Capture the cell that displays the provided text and extract its [X, Y] central coordinate. 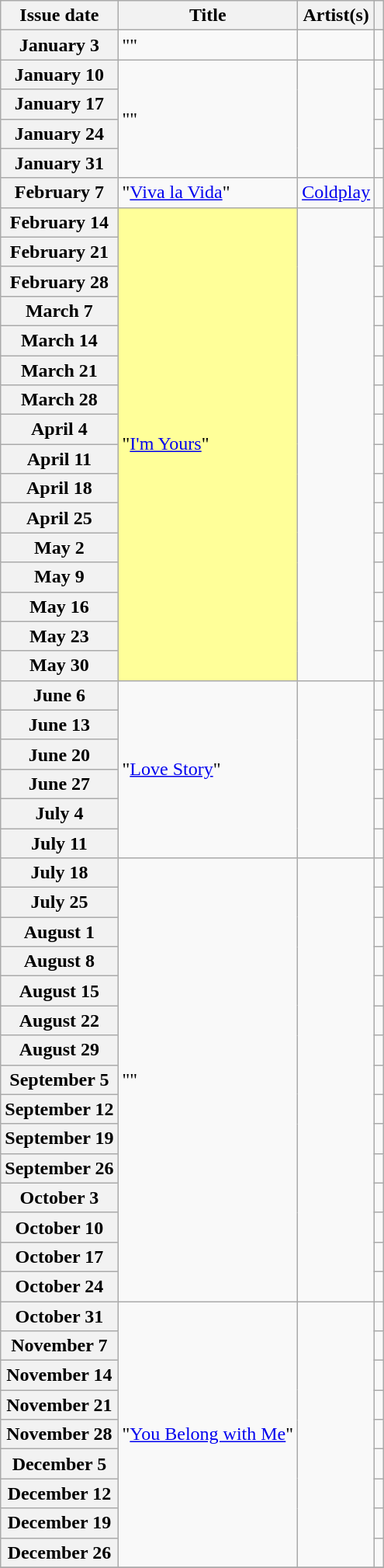
June 20 [59, 754]
October 3 [59, 1198]
August 15 [59, 991]
November 28 [59, 1434]
September 19 [59, 1139]
March 28 [59, 400]
September 5 [59, 1080]
August 8 [59, 961]
May 9 [59, 577]
April 18 [59, 488]
October 17 [59, 1257]
February 14 [59, 222]
April 4 [59, 429]
December 19 [59, 1523]
August 29 [59, 1050]
July 25 [59, 902]
"I'm Yours" [208, 444]
December 12 [59, 1493]
February 21 [59, 252]
March 21 [59, 370]
March 7 [59, 311]
September 26 [59, 1168]
May 16 [59, 607]
September 12 [59, 1109]
April 11 [59, 459]
"You Belong with Me" [208, 1435]
June 13 [59, 725]
February 28 [59, 281]
October 31 [59, 1316]
November 14 [59, 1375]
December 26 [59, 1552]
August 22 [59, 1020]
August 1 [59, 932]
January 31 [59, 163]
"Love Story" [208, 769]
November 21 [59, 1405]
March 14 [59, 340]
July 4 [59, 813]
Artist(s) [337, 16]
Title [208, 16]
"Viva la Vida" [208, 193]
January 3 [59, 45]
January 17 [59, 104]
May 30 [59, 666]
February 7 [59, 193]
October 10 [59, 1227]
Issue date [59, 16]
April 25 [59, 518]
Coldplay [337, 193]
May 2 [59, 548]
June 27 [59, 784]
December 5 [59, 1464]
November 7 [59, 1346]
January 24 [59, 134]
October 24 [59, 1286]
July 11 [59, 843]
June 6 [59, 695]
January 10 [59, 75]
May 23 [59, 636]
July 18 [59, 873]
